Search for the cell housing the specified text and yield its [X, Y] center coordinate. 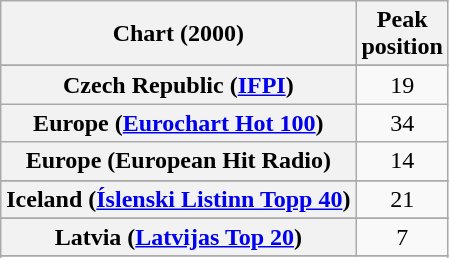
21 [402, 199]
Europe (European Hit Radio) [178, 161]
Chart (2000) [178, 34]
Latvia (Latvijas Top 20) [178, 237]
34 [402, 123]
Peakposition [402, 34]
Iceland (Íslenski Listinn Topp 40) [178, 199]
19 [402, 85]
Czech Republic (IFPI) [178, 85]
7 [402, 237]
Europe (Eurochart Hot 100) [178, 123]
14 [402, 161]
